Detect which cell encompasses the target text, then output its (X, Y) center coordinate. 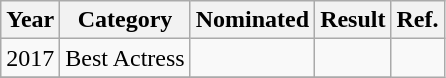
Nominated (252, 20)
2017 (30, 58)
Category (125, 20)
Best Actress (125, 58)
Ref. (418, 20)
Year (30, 20)
Result (353, 20)
